Return [x, y] of the center of cell containing provided text 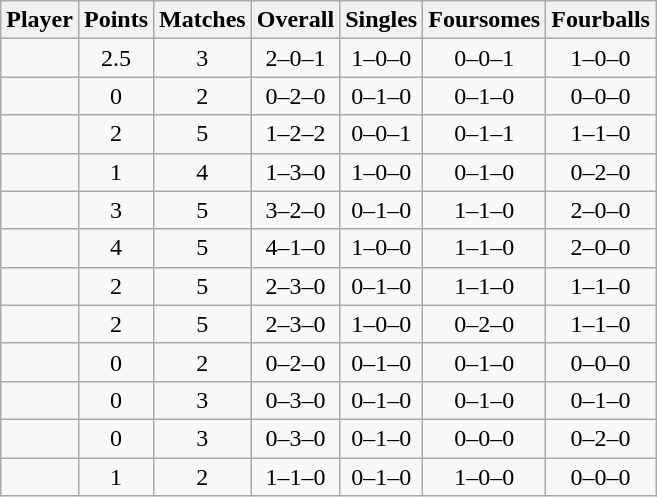
4–1–0 [295, 248]
Player [40, 20]
3–2–0 [295, 210]
Points [116, 20]
Foursomes [484, 20]
2–0–1 [295, 58]
2.5 [116, 58]
Fourballs [601, 20]
0–1–1 [484, 134]
Singles [382, 20]
1–2–2 [295, 134]
Matches [203, 20]
1–3–0 [295, 172]
Overall [295, 20]
